Provide the [X, Y] coordinate of the cell's center where the given text is located.  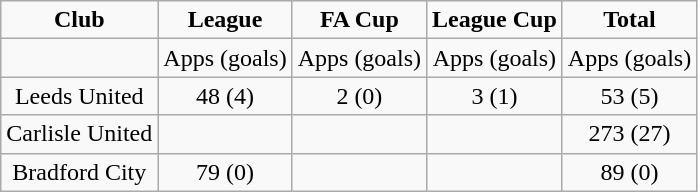
League [225, 20]
Carlisle United [80, 134]
Leeds United [80, 96]
89 (0) [629, 172]
79 (0) [225, 172]
FA Cup [359, 20]
League Cup [495, 20]
Total [629, 20]
3 (1) [495, 96]
273 (27) [629, 134]
53 (5) [629, 96]
2 (0) [359, 96]
48 (4) [225, 96]
Club [80, 20]
Bradford City [80, 172]
